Identify which cell holds the provided text, then report its [x, y] central coordinate. 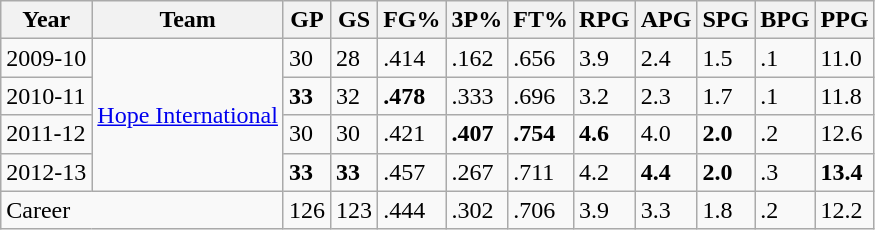
APG [666, 20]
2012-13 [46, 172]
.3 [785, 172]
.754 [541, 134]
2.3 [666, 96]
32 [354, 96]
.696 [541, 96]
.656 [541, 58]
Year [46, 20]
126 [306, 210]
1.5 [726, 58]
PPG [844, 20]
4.6 [604, 134]
.706 [541, 210]
2009-10 [46, 58]
.162 [477, 58]
3.2 [604, 96]
GP [306, 20]
.267 [477, 172]
.407 [477, 134]
.457 [412, 172]
28 [354, 58]
.414 [412, 58]
4.2 [604, 172]
12.6 [844, 134]
.421 [412, 134]
BPG [785, 20]
FG% [412, 20]
4.4 [666, 172]
RPG [604, 20]
1.7 [726, 96]
4.0 [666, 134]
3.3 [666, 210]
2.4 [666, 58]
FT% [541, 20]
.333 [477, 96]
13.4 [844, 172]
2010-11 [46, 96]
Team [188, 20]
11.0 [844, 58]
11.8 [844, 96]
12.2 [844, 210]
2011-12 [46, 134]
.302 [477, 210]
.478 [412, 96]
123 [354, 210]
3P% [477, 20]
.444 [412, 210]
GS [354, 20]
.711 [541, 172]
Career [142, 210]
1.8 [726, 210]
Hope International [188, 115]
SPG [726, 20]
